Determine the (x, y) coordinate at the center of the cell enclosing the given text.  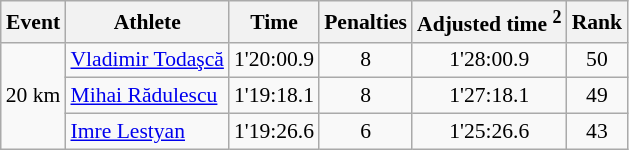
43 (598, 132)
20 km (34, 96)
Vladimir Todaşcă (146, 60)
Event (34, 22)
Rank (598, 22)
Athlete (146, 22)
1'28:00.9 (490, 60)
Mihai Rădulescu (146, 96)
1'25:26.6 (490, 132)
50 (598, 60)
Penalties (366, 22)
1'27:18.1 (490, 96)
1'20:00.9 (274, 60)
49 (598, 96)
Imre Lestyan (146, 132)
1'19:18.1 (274, 96)
6 (366, 132)
1'19:26.6 (274, 132)
Adjusted time 2 (490, 22)
Time (274, 22)
